Extract the (X, Y) coordinate from the center of the cell holding the provided text.  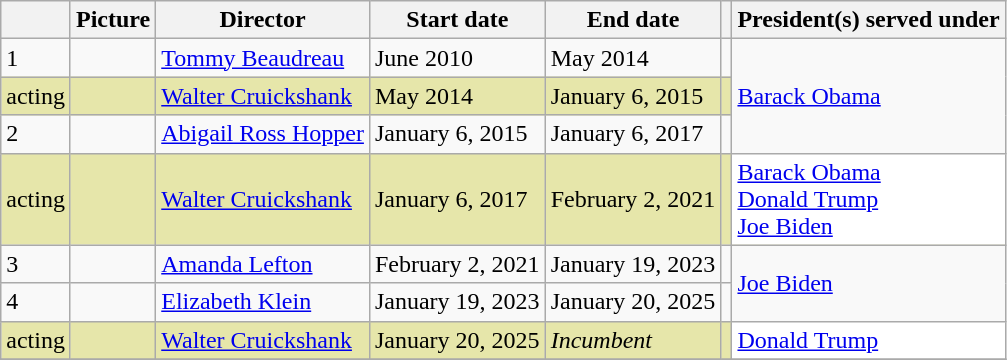
Barack ObamaDonald TrumpJoe Biden (868, 199)
Donald Trump (868, 340)
June 2010 (457, 58)
Tommy Beaudreau (263, 58)
Start date (457, 20)
Elizabeth Klein (263, 302)
Amanda Lefton (263, 264)
End date (633, 20)
President(s) served under (868, 20)
Barack Obama (868, 96)
Joe Biden (868, 283)
2 (36, 134)
4 (36, 302)
Picture (112, 20)
Incumbent (633, 340)
Abigail Ross Hopper (263, 134)
Director (263, 20)
1 (36, 58)
3 (36, 264)
